Determine the [x, y] coordinate at the center of the cell enclosing the given text.  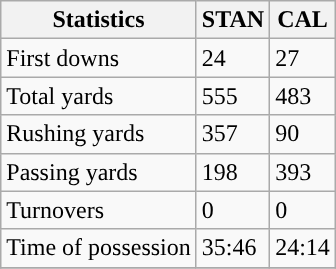
24 [232, 58]
Total yards [99, 96]
27 [303, 58]
35:46 [232, 248]
Turnovers [99, 210]
Time of possession [99, 248]
483 [303, 96]
90 [303, 134]
STAN [232, 20]
Statistics [99, 20]
Passing yards [99, 172]
393 [303, 172]
Rushing yards [99, 134]
CAL [303, 20]
198 [232, 172]
555 [232, 96]
First downs [99, 58]
24:14 [303, 248]
357 [232, 134]
